Detect which cell encompasses the target text, then output its [x, y] center coordinate. 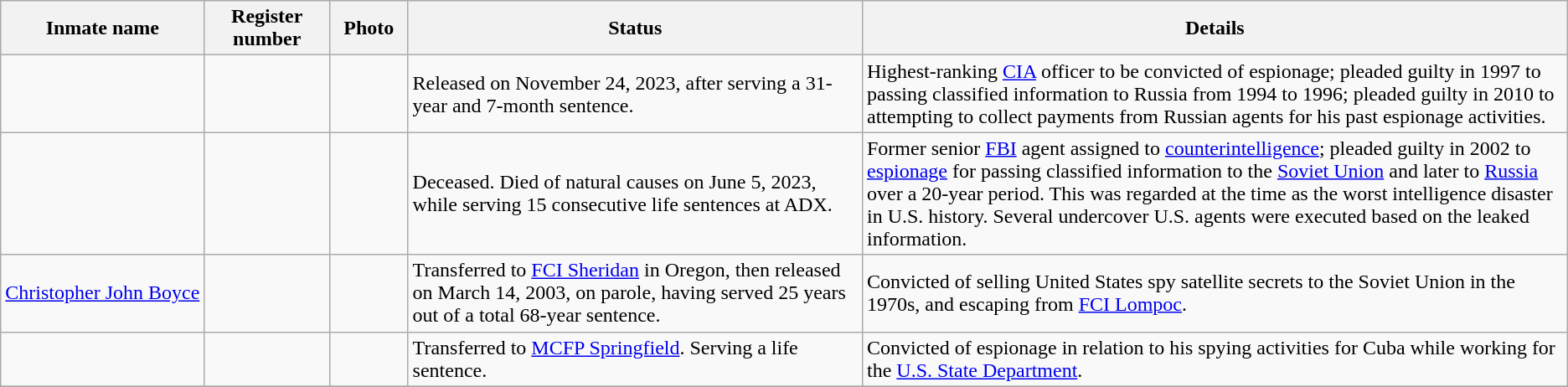
Register number [267, 28]
Transferred to FCI Sheridan in Oregon, then released on March 14, 2003, on parole, having served 25 years out of a total 68-year sentence. [635, 293]
Deceased. Died of natural causes on June 5, 2023, while serving 15 consecutive life sentences at ADX. [635, 193]
Released on November 24, 2023, after serving a 31-year and 7-month sentence. [635, 94]
Convicted of espionage in relation to his spying activities for Cuba while working for the U.S. State Department. [1215, 359]
Details [1215, 28]
Photo [369, 28]
Convicted of selling United States spy satellite secrets to the Soviet Union in the 1970s, and escaping from FCI Lompoc. [1215, 293]
Transferred to MCFP Springfield. Serving a life sentence. [635, 359]
Christopher John Boyce [102, 293]
Status [635, 28]
Inmate name [102, 28]
